Output the (x, y) coordinate of the center of the cell containing the given text.  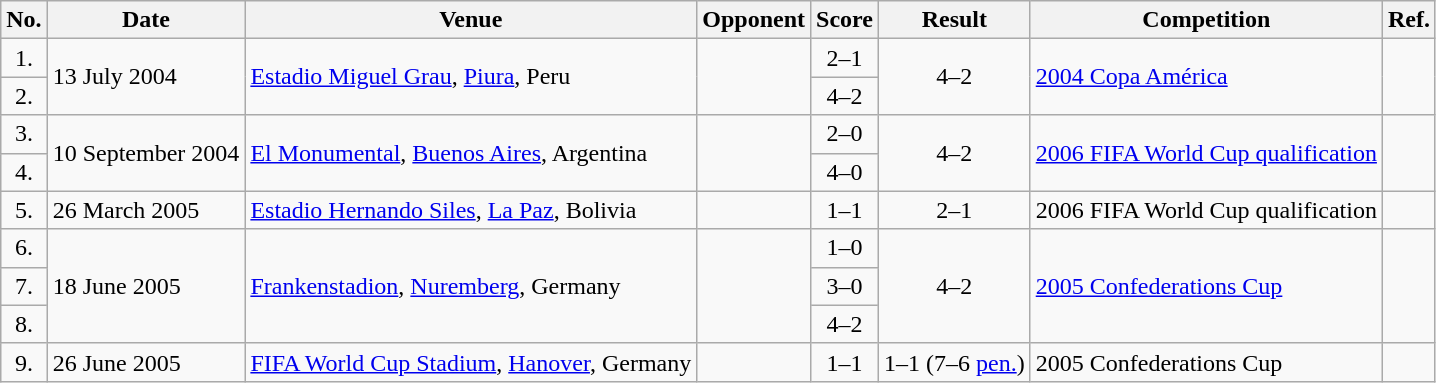
26 March 2005 (146, 210)
Venue (471, 20)
Frankenstadion, Nuremberg, Germany (471, 286)
18 June 2005 (146, 286)
Opponent (754, 20)
No. (24, 20)
5. (24, 210)
FIFA World Cup Stadium, Hanover, Germany (471, 362)
Result (954, 20)
4–0 (845, 172)
10 September 2004 (146, 153)
4. (24, 172)
6. (24, 248)
1–1 (7–6 pen.) (954, 362)
Estadio Hernando Siles, La Paz, Bolivia (471, 210)
3–0 (845, 286)
3. (24, 134)
1–0 (845, 248)
2004 Copa América (1206, 77)
Ref. (1408, 20)
Competition (1206, 20)
2. (24, 96)
Date (146, 20)
2–0 (845, 134)
Score (845, 20)
Estadio Miguel Grau, Piura, Peru (471, 77)
8. (24, 324)
El Monumental, Buenos Aires, Argentina (471, 153)
26 June 2005 (146, 362)
1. (24, 58)
7. (24, 286)
9. (24, 362)
13 July 2004 (146, 77)
